Identify which cell holds the provided text, then report its (X, Y) central coordinate. 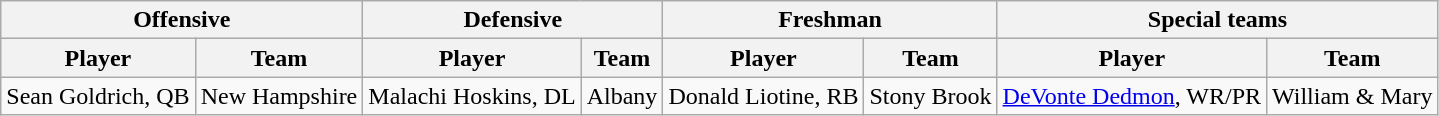
Freshman (830, 20)
Malachi Hoskins, DL (472, 96)
Albany (622, 96)
William & Mary (1352, 96)
Donald Liotine, RB (764, 96)
Sean Goldrich, QB (98, 96)
Defensive (513, 20)
Special teams (1218, 20)
New Hampshire (279, 96)
Stony Brook (930, 96)
DeVonte Dedmon, WR/PR (1132, 96)
Offensive (182, 20)
